Capture the cell that displays the provided text and extract its [X, Y] central coordinate. 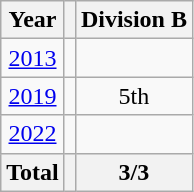
Year [33, 20]
3/3 [134, 172]
5th [134, 96]
2019 [33, 96]
2013 [33, 58]
Total [33, 172]
2022 [33, 134]
Division B [134, 20]
